Scan for the cell matching the given text and deliver its (X, Y) coordinate at center. 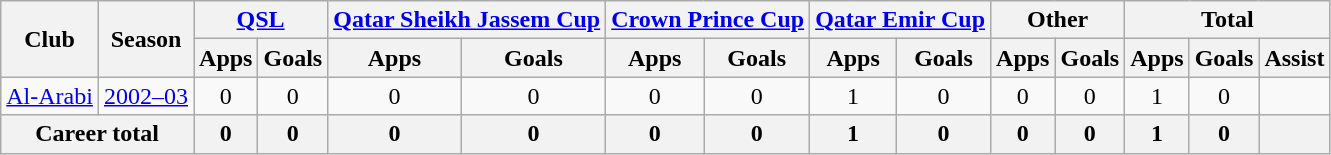
Qatar Sheikh Jassem Cup (467, 20)
Qatar Emir Cup (900, 20)
2002–03 (146, 96)
QSL (261, 20)
Club (50, 39)
Total (1228, 20)
Al-Arabi (50, 96)
Crown Prince Cup (708, 20)
Other (1058, 20)
Season (146, 39)
Assist (1294, 58)
Career total (98, 134)
